Determine the [x, y] coordinate at the center of the cell enclosing the given text.  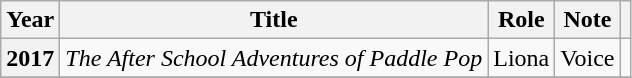
2017 [30, 58]
Voice [588, 58]
Liona [522, 58]
The After School Adventures of Paddle Pop [274, 58]
Title [274, 20]
Note [588, 20]
Year [30, 20]
Role [522, 20]
